Output the (x, y) coordinate of the center of the cell containing the given text.  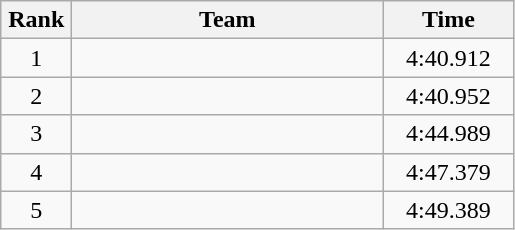
3 (36, 134)
4:40.912 (448, 58)
1 (36, 58)
4:47.379 (448, 172)
Rank (36, 20)
Team (228, 20)
4 (36, 172)
Time (448, 20)
4:44.989 (448, 134)
2 (36, 96)
4:49.389 (448, 210)
5 (36, 210)
4:40.952 (448, 96)
